Output the (x, y) coordinate of the center of the cell containing the given text.  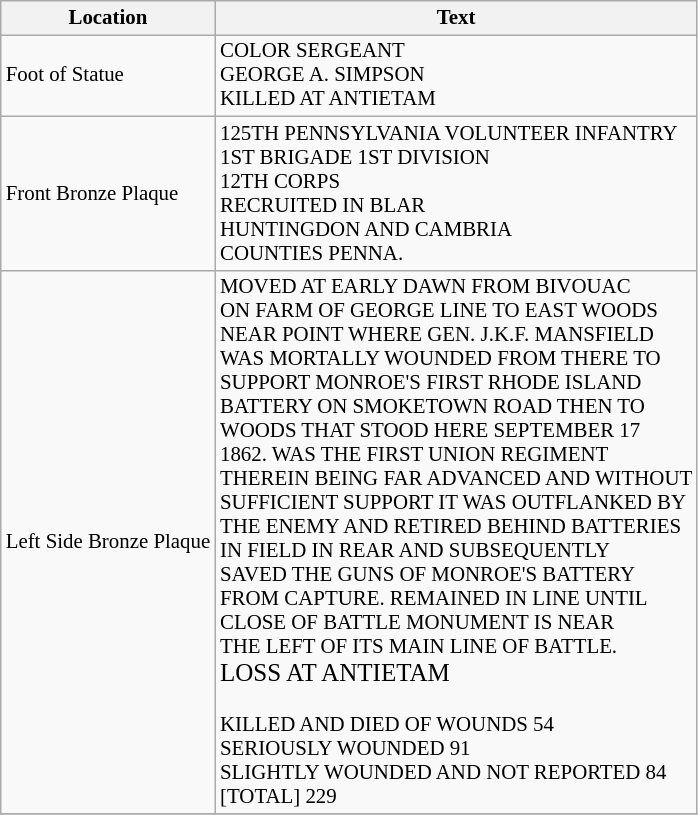
Location (108, 18)
Text (456, 18)
Left Side Bronze Plaque (108, 542)
COLOR SERGEANTGEORGE A. SIMPSONKILLED AT ANTIETAM (456, 76)
Front Bronze Plaque (108, 193)
Foot of Statue (108, 76)
125TH PENNSYLVANIA VOLUNTEER INFANTRY1ST BRIGADE 1ST DIVISION12TH CORPSRECRUITED IN BLARHUNTINGDON AND CAMBRIACOUNTIES PENNA. (456, 193)
